Capture the cell that displays the provided text and extract its [X, Y] central coordinate. 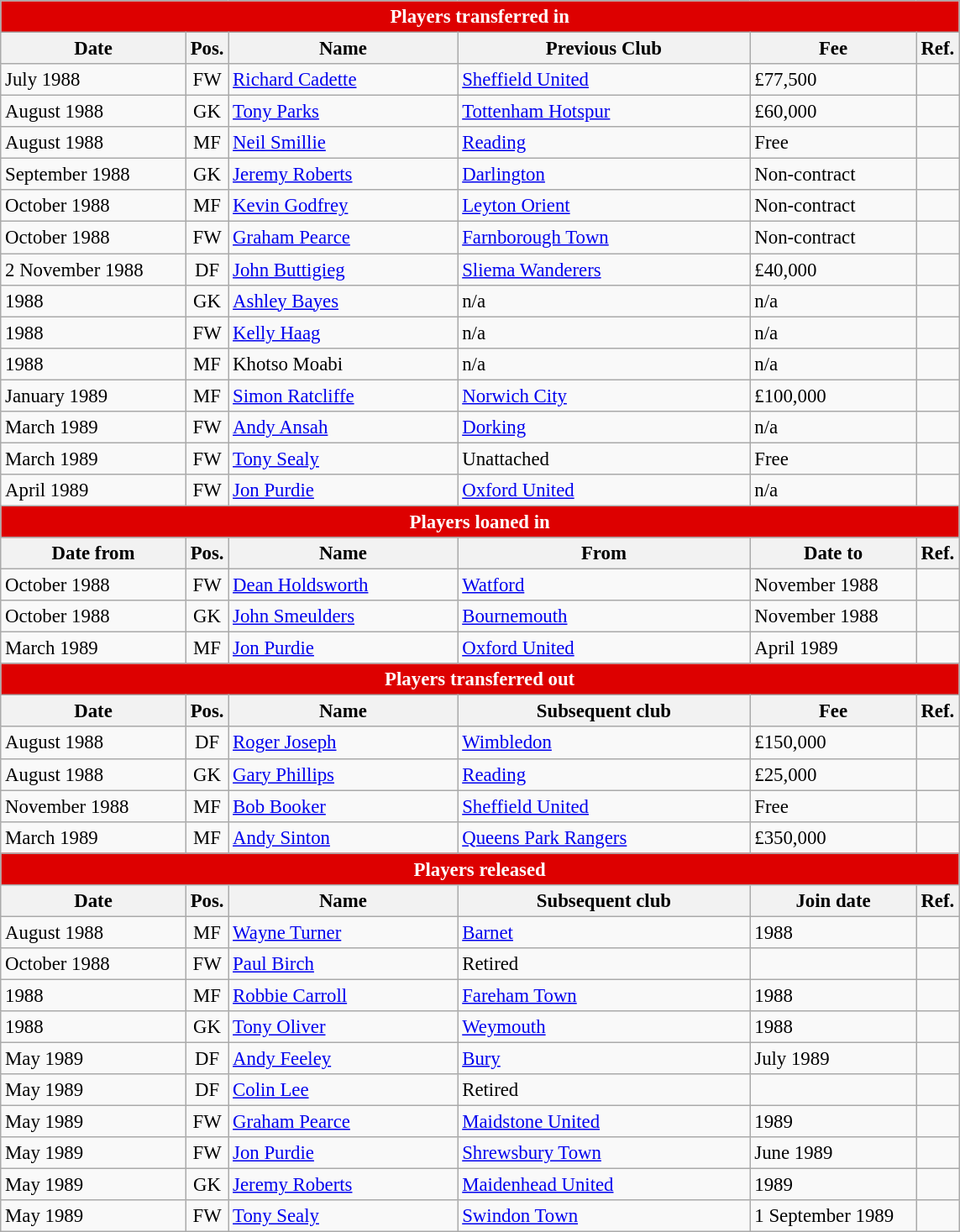
Bournemouth [604, 616]
Watford [604, 585]
Bury [604, 1059]
Maidstone United [604, 1122]
June 1989 [833, 1153]
Ashley Bayes [343, 301]
Tony Sealy [343, 459]
January 1989 [94, 396]
Queens Park Rangers [604, 837]
From [604, 553]
Shrewsbury Town [604, 1153]
Weymouth [604, 1027]
Andy Feeley [343, 1059]
Robbie Carroll [343, 995]
Players loaned in [480, 522]
Barnet [604, 932]
Neil Smillie [343, 143]
Farnborough Town [604, 238]
July 1988 [94, 80]
Darlington [604, 175]
Join date [833, 901]
Andy Sinton [343, 837]
Tony Parks [343, 112]
Fareham Town [604, 995]
Maidenhead United [604, 1185]
Previous Club [604, 49]
Dorking [604, 427]
Colin Lee [343, 1090]
Players released [480, 869]
Dean Holdsworth [343, 585]
Sliema Wanderers [604, 270]
Players transferred in [480, 17]
Kelly Haag [343, 333]
Norwich City [604, 396]
Roger Joseph [343, 743]
Leyton Orient [604, 206]
Unattached [604, 459]
Date from [94, 553]
Andy Ansah [343, 427]
Paul Birch [343, 964]
£40,000 [833, 270]
2 November 1988 [94, 270]
Tottenham Hotspur [604, 112]
Khotso Moabi [343, 364]
Gary Phillips [343, 774]
£150,000 [833, 743]
£100,000 [833, 396]
September 1988 [94, 175]
£77,500 [833, 80]
Simon Ratcliffe [343, 396]
£350,000 [833, 837]
Players transferred out [480, 679]
Tony Oliver [343, 1027]
Kevin Godfrey [343, 206]
Bob Booker [343, 806]
July 1989 [833, 1059]
Date to [833, 553]
John Buttigieg [343, 270]
£25,000 [833, 774]
Wimbledon [604, 743]
Wayne Turner [343, 932]
Richard Cadette [343, 80]
John Smeulders [343, 616]
£60,000 [833, 112]
